Locate the cell with the specified text and output its (x, y) center coordinate. 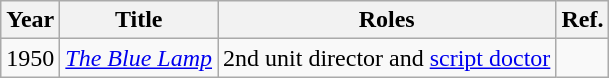
The Blue Lamp (139, 58)
Roles (387, 20)
Year (30, 20)
1950 (30, 58)
Ref. (582, 20)
2nd unit director and script doctor (387, 58)
Title (139, 20)
